Extract the [X, Y] coordinate from the center of the cell holding the provided text.  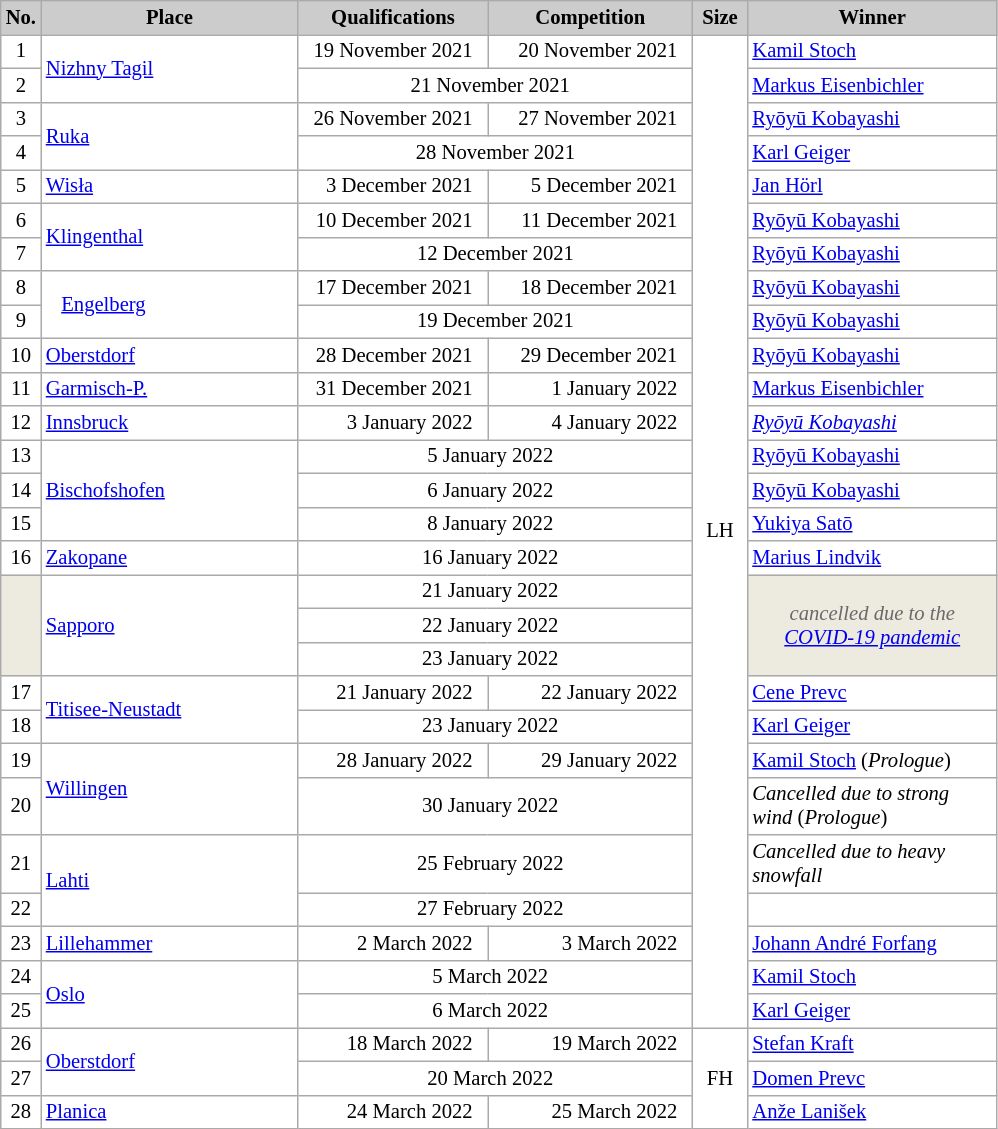
23 [21, 943]
cancelled due to theCOVID-19 pandemic [872, 624]
Qualifications [393, 17]
LH [720, 530]
19 December 2021 [495, 321]
27 November 2021 [590, 119]
26 November 2021 [393, 119]
Klingenthal [170, 237]
Bischofshofen [170, 490]
5 December 2021 [590, 186]
Wisła [170, 186]
22 [21, 909]
16 [21, 557]
Titisee-Neustadt [170, 710]
FH [720, 1078]
27 February 2022 [495, 909]
4 [21, 153]
Oslo [170, 994]
6 January 2022 [495, 490]
25 March 2022 [590, 1112]
17 [21, 693]
Jan Hörl [872, 186]
Planica [170, 1112]
28 [21, 1112]
Size [720, 17]
8 [21, 287]
Cancelled due to heavy snowfall [872, 863]
Domen Prevc [872, 1078]
15 [21, 524]
12 [21, 423]
17 December 2021 [393, 287]
20 March 2022 [495, 1078]
3 January 2022 [393, 423]
19 [21, 760]
Kamil Stoch (Prologue) [872, 760]
11 December 2021 [590, 220]
28 January 2022 [393, 760]
Zakopane [170, 557]
7 [21, 254]
No. [21, 17]
3 March 2022 [590, 943]
13 [21, 456]
Engelberg [170, 304]
Winner [872, 17]
2 March 2022 [393, 943]
6 March 2022 [495, 1011]
Competition [590, 17]
Marius Lindvik [872, 557]
5 March 2022 [495, 977]
Garmisch-P. [170, 389]
Sapporo [170, 624]
20 [21, 806]
11 [21, 389]
Yukiya Satō [872, 524]
12 December 2021 [495, 254]
4 January 2022 [590, 423]
19 November 2021 [393, 51]
14 [21, 490]
29 December 2021 [590, 355]
1 January 2022 [590, 389]
8 January 2022 [495, 524]
1 [21, 51]
3 December 2021 [393, 186]
19 March 2022 [590, 1044]
Anže Lanišek [872, 1112]
27 [21, 1078]
20 November 2021 [590, 51]
Willingen [170, 789]
16 January 2022 [495, 557]
Lahti [170, 880]
18 December 2021 [590, 287]
3 [21, 119]
Innsbruck [170, 423]
Cancelled due to strong wind (Prologue) [872, 806]
25 [21, 1011]
24 [21, 977]
10 [21, 355]
21 [21, 863]
21 November 2021 [495, 85]
18 [21, 726]
Cene Prevc [872, 693]
Place [170, 17]
25 February 2022 [495, 863]
9 [21, 321]
29 January 2022 [590, 760]
Johann André Forfang [872, 943]
Nizhny Tagil [170, 68]
Lillehammer [170, 943]
6 [21, 220]
2 [21, 85]
18 March 2022 [393, 1044]
26 [21, 1044]
Stefan Kraft [872, 1044]
5 January 2022 [495, 456]
10 December 2021 [393, 220]
28 December 2021 [393, 355]
28 November 2021 [495, 153]
31 December 2021 [393, 389]
30 January 2022 [495, 806]
5 [21, 186]
Ruka [170, 136]
24 March 2022 [393, 1112]
